From the cell containing the given text, extract its center point as [X, Y] coordinate. 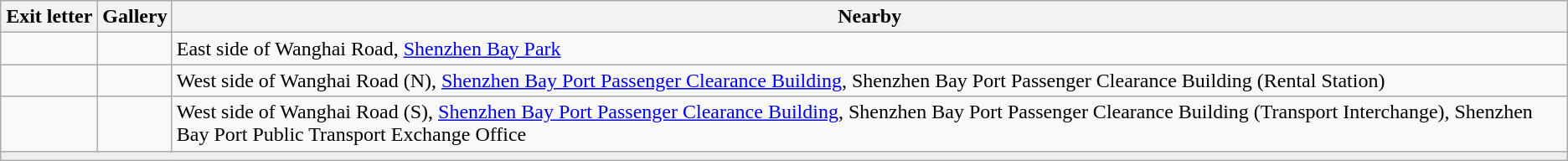
Gallery [135, 17]
Nearby [869, 17]
West side of Wanghai Road (N), Shenzhen Bay Port Passenger Clearance Building, Shenzhen Bay Port Passenger Clearance Building (Rental Station) [869, 80]
Exit letter [49, 17]
East side of Wanghai Road, Shenzhen Bay Park [869, 49]
